For the text-containing cell, return its midpoint in [x, y] coordinate format. 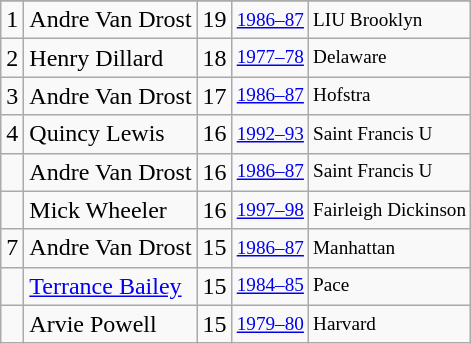
4 [12, 134]
Manhattan [389, 248]
Fairleigh Dickinson [389, 210]
Delaware [389, 58]
19 [214, 20]
Harvard [389, 324]
7 [12, 248]
1997–98 [270, 210]
Mick Wheeler [110, 210]
17 [214, 96]
1992–93 [270, 134]
Pace [389, 286]
18 [214, 58]
1 [12, 20]
Terrance Bailey [110, 286]
Henry Dillard [110, 58]
Hofstra [389, 96]
3 [12, 96]
Quincy Lewis [110, 134]
Arvie Powell [110, 324]
1979–80 [270, 324]
1977–78 [270, 58]
1984–85 [270, 286]
2 [12, 58]
LIU Brooklyn [389, 20]
